Locate the cell with the specified text and output its (X, Y) center coordinate. 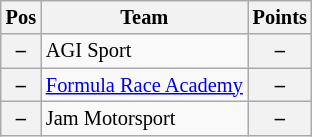
Jam Motorsport (144, 118)
Formula Race Academy (144, 85)
AGI Sport (144, 51)
Team (144, 17)
Points (280, 17)
Pos (21, 17)
